Find where the given text appears and provide that cell's center as (X, Y) coordinate. 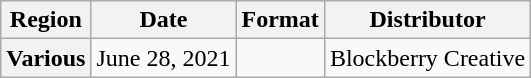
Various (46, 58)
Distributor (427, 20)
June 28, 2021 (164, 58)
Region (46, 20)
Blockberry Creative (427, 58)
Format (280, 20)
Date (164, 20)
